For the text-containing cell, return its midpoint in [x, y] coordinate format. 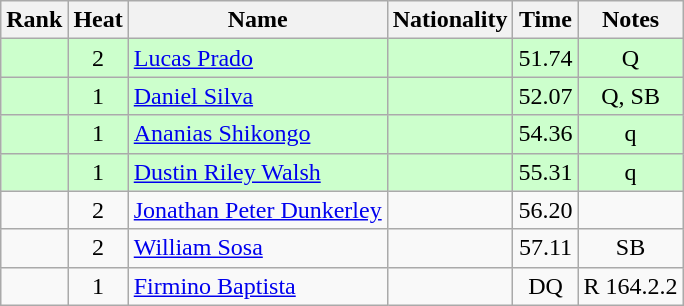
Lucas Prado [258, 58]
DQ [546, 286]
54.36 [546, 134]
Firmino Baptista [258, 286]
Q, SB [630, 96]
SB [630, 248]
Time [546, 20]
52.07 [546, 96]
William Sosa [258, 248]
Rank [34, 20]
Jonathan Peter Dunkerley [258, 210]
R 164.2.2 [630, 286]
Q [630, 58]
Ananias Shikongo [258, 134]
Name [258, 20]
Dustin Riley Walsh [258, 172]
55.31 [546, 172]
51.74 [546, 58]
Nationality [450, 20]
Notes [630, 20]
57.11 [546, 248]
Daniel Silva [258, 96]
Heat [98, 20]
56.20 [546, 210]
